Scan for the cell matching the given text and deliver its (X, Y) coordinate at center. 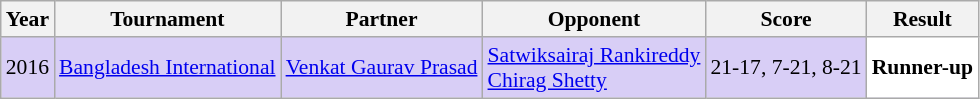
Year (28, 19)
Runner-up (922, 68)
2016 (28, 68)
21-17, 7-21, 8-21 (786, 68)
Partner (382, 19)
Satwiksairaj Rankireddy Chirag Shetty (594, 68)
Opponent (594, 19)
Result (922, 19)
Tournament (168, 19)
Bangladesh International (168, 68)
Venkat Gaurav Prasad (382, 68)
Score (786, 19)
